Capture the cell that displays the provided text and extract its (X, Y) central coordinate. 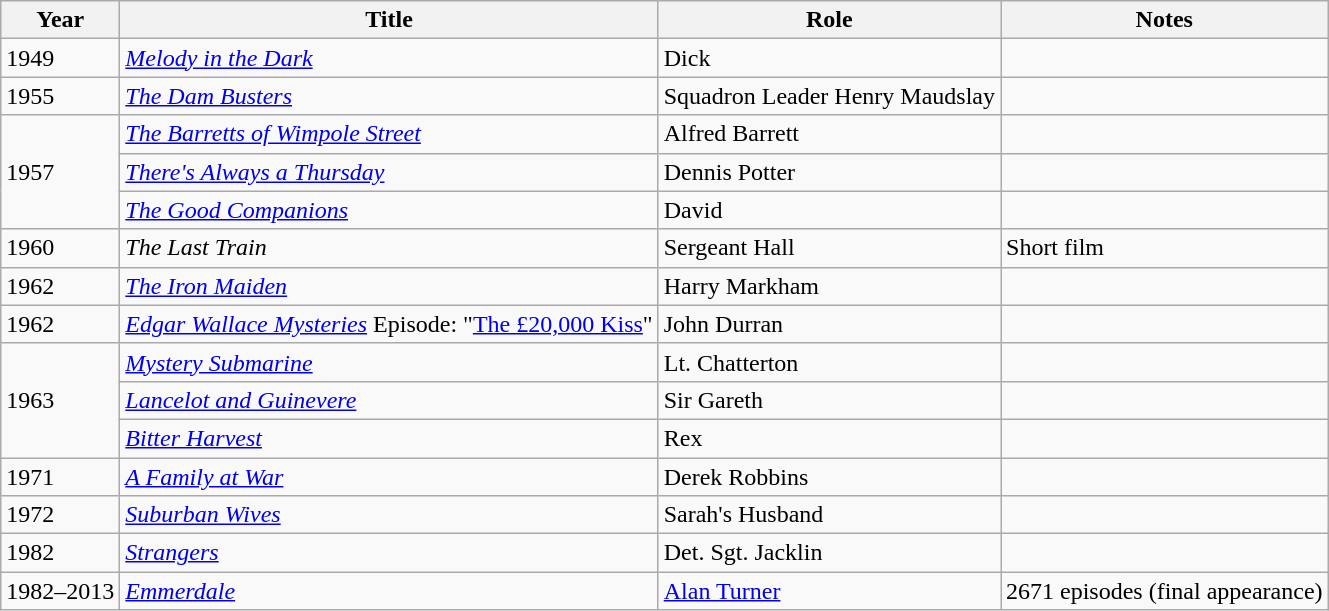
Melody in the Dark (389, 58)
The Good Companions (389, 210)
2671 episodes (final appearance) (1164, 591)
Dennis Potter (829, 172)
The Last Train (389, 248)
Alan Turner (829, 591)
Derek Robbins (829, 477)
The Iron Maiden (389, 286)
Det. Sgt. Jacklin (829, 553)
John Durran (829, 324)
Rex (829, 438)
Lt. Chatterton (829, 362)
1971 (60, 477)
Harry Markham (829, 286)
Sarah's Husband (829, 515)
1957 (60, 172)
Edgar Wallace Mysteries Episode: "The £20,000 Kiss" (389, 324)
1949 (60, 58)
1960 (60, 248)
1963 (60, 400)
Title (389, 20)
A Family at War (389, 477)
Squadron Leader Henry Maudslay (829, 96)
Lancelot and Guinevere (389, 400)
The Barretts of Wimpole Street (389, 134)
The Dam Busters (389, 96)
Notes (1164, 20)
Mystery Submarine (389, 362)
David (829, 210)
Strangers (389, 553)
Sir Gareth (829, 400)
Bitter Harvest (389, 438)
1955 (60, 96)
Sergeant Hall (829, 248)
1982–2013 (60, 591)
Suburban Wives (389, 515)
Year (60, 20)
Short film (1164, 248)
1972 (60, 515)
Role (829, 20)
Alfred Barrett (829, 134)
1982 (60, 553)
Emmerdale (389, 591)
Dick (829, 58)
There's Always a Thursday (389, 172)
